For the text-containing cell, return its midpoint in (x, y) coordinate format. 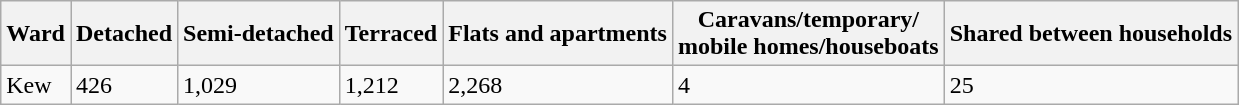
1,212 (390, 85)
Ward (36, 34)
Caravans/temporary/mobile homes/houseboats (808, 34)
2,268 (558, 85)
Semi-detached (259, 34)
Detached (124, 34)
Kew (36, 85)
426 (124, 85)
Shared between households (1090, 34)
4 (808, 85)
Flats and apartments (558, 34)
1,029 (259, 85)
Terraced (390, 34)
25 (1090, 85)
